Return [x, y] of the center of cell containing provided text 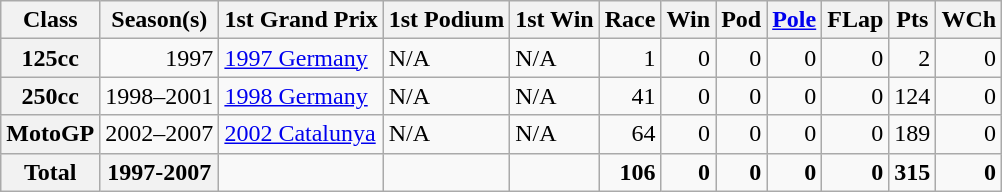
Win [688, 20]
Pole [794, 20]
64 [630, 134]
250cc [50, 96]
Pod [742, 20]
2002 Catalunya [301, 134]
124 [912, 96]
MotoGP [50, 134]
1st Podium [446, 20]
1997 Germany [301, 58]
1997 [160, 58]
1 [630, 58]
1998–2001 [160, 96]
Pts [912, 20]
Season(s) [160, 20]
1998 Germany [301, 96]
189 [912, 134]
41 [630, 96]
2002–2007 [160, 134]
2 [912, 58]
Total [50, 172]
1st Grand Prix [301, 20]
106 [630, 172]
315 [912, 172]
1st Win [555, 20]
Class [50, 20]
FLap [856, 20]
Race [630, 20]
1997-2007 [160, 172]
125cc [50, 58]
WCh [969, 20]
